For the text-containing cell, return its midpoint in (x, y) coordinate format. 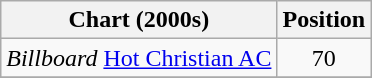
Chart (2000s) (139, 20)
Position (324, 20)
70 (324, 58)
Billboard Hot Christian AC (139, 58)
